Identify which cell holds the provided text, then report its (X, Y) central coordinate. 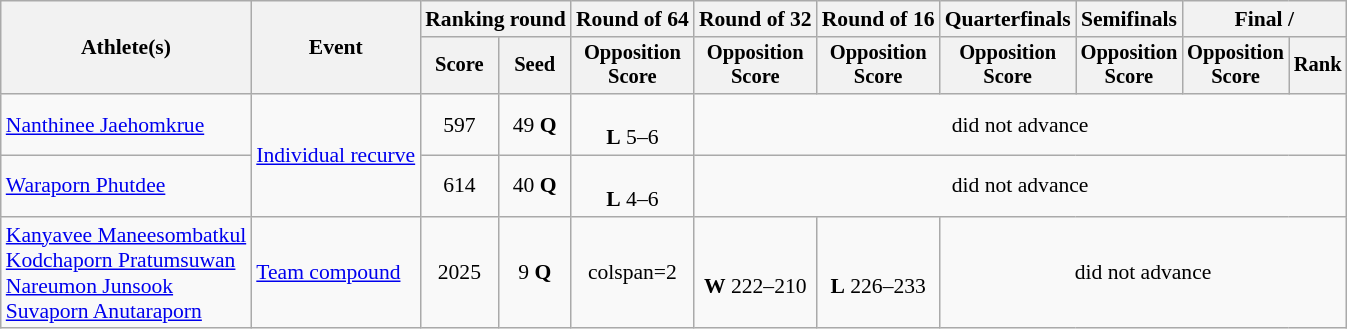
Round of 16 (878, 19)
Rank (1318, 66)
Quarterfinals (1008, 19)
597 (459, 124)
Nanthinee Jaehomkrue (126, 124)
2025 (459, 273)
Round of 64 (632, 19)
Event (336, 48)
Team compound (336, 273)
Score (459, 66)
Seed (535, 66)
L 226–233 (878, 273)
colspan=2 (632, 273)
Athlete(s) (126, 48)
9 Q (535, 273)
L 4–6 (632, 186)
Individual recurve (336, 155)
614 (459, 186)
Final / (1264, 19)
Kanyavee Maneesombatkul Kodchaporn Pratumsuwan Nareumon Junsook Suvaporn Anutaraporn (126, 273)
49 Q (535, 124)
Waraporn Phutdee (126, 186)
Round of 32 (756, 19)
Ranking round (496, 19)
Semifinals (1130, 19)
40 Q (535, 186)
L 5–6 (632, 124)
W 222–210 (756, 273)
